Extract the (x, y) coordinate from the center of the cell holding the provided text.  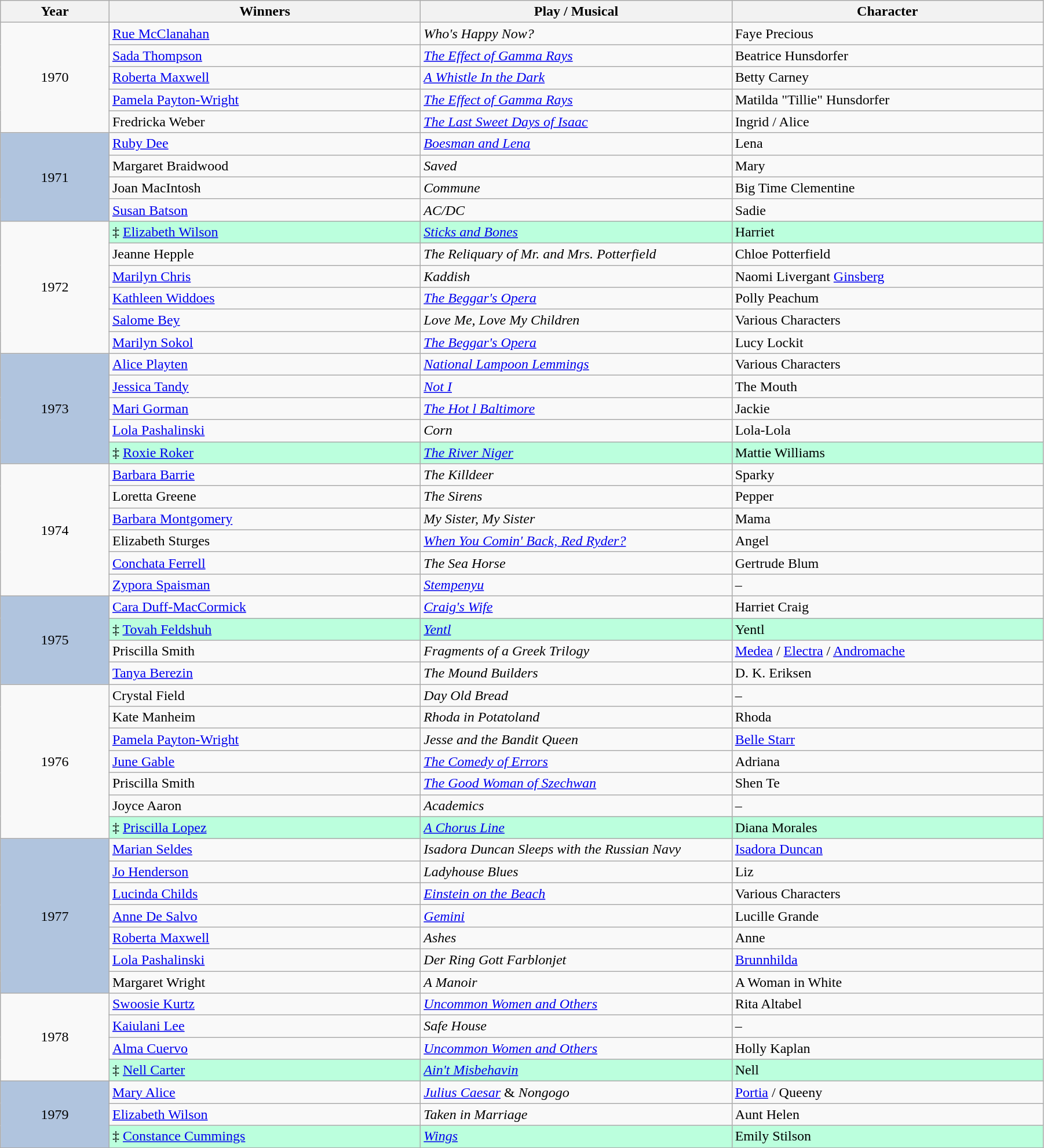
Lucy Lockit (888, 342)
Mary Alice (264, 1092)
1973 (55, 409)
1972 (55, 287)
Sadie (888, 210)
Susan Batson (264, 210)
Adriana (888, 761)
Portia / Queeny (888, 1092)
Salome Bey (264, 320)
When You Comin' Back, Red Ryder? (576, 541)
Shen Te (888, 783)
Sticks and Bones (576, 232)
A Whistle In the Dark (576, 78)
A Manoir (576, 982)
Mari Gorman (264, 409)
June Gable (264, 761)
Tanya Berezin (264, 673)
Lucille Grande (888, 916)
‡ Nell Carter (264, 1070)
Mattie Williams (888, 453)
1970 (55, 78)
The Reliquary of Mr. and Mrs. Potterfield (576, 254)
Play / Musical (576, 12)
Wings (576, 1136)
Kaiulani Lee (264, 1026)
‡ Tovah Feldshuh (264, 629)
Harriet Craig (888, 607)
Lena (888, 144)
Safe House (576, 1026)
The Killdeer (576, 475)
Joyce Aaron (264, 806)
1977 (55, 916)
Ashes (576, 938)
Beatrice Hunsdorfer (888, 56)
Craig's Wife (576, 607)
Barbara Montgomery (264, 519)
Jackie (888, 409)
Winners (264, 12)
The Mound Builders (576, 673)
1979 (55, 1114)
Marian Seldes (264, 850)
Fredricka Weber (264, 122)
The River Niger (576, 453)
Medea / Electra / Andromache (888, 651)
Elizabeth Wilson (264, 1114)
Kaddish (576, 276)
Einstein on the Beach (576, 894)
Naomi Livergant Ginsberg (888, 276)
The Mouth (888, 387)
Alice Playten (264, 365)
Harriet (888, 232)
1978 (55, 1037)
Polly Peachum (888, 298)
Julius Caesar & Nongogo (576, 1092)
Faye Precious (888, 34)
The Good Woman of Szechwan (576, 783)
Pepper (888, 497)
Margaret Braidwood (264, 166)
Nell (888, 1070)
Sparky (888, 475)
Angel (888, 541)
‡ Priscilla Lopez (264, 828)
Barbara Barrie (264, 475)
AC/DC (576, 210)
Swoosie Kurtz (264, 1004)
Loretta Greene (264, 497)
Year (55, 12)
‡ Roxie Roker (264, 453)
Aunt Helen (888, 1114)
Anne De Salvo (264, 916)
Big Time Clementine (888, 188)
A Chorus Line (576, 828)
Emily Stilson (888, 1136)
Kathleen Widdoes (264, 298)
Jessica Tandy (264, 387)
Isadora Duncan Sleeps with the Russian Navy (576, 850)
Liz (888, 872)
Rhoda in Potatoland (576, 717)
Kate Manheim (264, 717)
‡ Elizabeth Wilson (264, 232)
National Lampoon Lemmings (576, 365)
Jo Henderson (264, 872)
Stempenyu (576, 585)
Anne (888, 938)
Fragments of a Greek Trilogy (576, 651)
1976 (55, 761)
1974 (55, 530)
D. K. Eriksen (888, 673)
1975 (55, 640)
Marilyn Chris (264, 276)
Rhoda (888, 717)
Belle Starr (888, 739)
The Comedy of Errors (576, 761)
Matilda "Tillie" Hunsdorfer (888, 100)
Margaret Wright (264, 982)
Brunnhilda (888, 960)
Joan MacIntosh (264, 188)
Holly Kaplan (888, 1048)
A Woman in White (888, 982)
Not I (576, 387)
Gertrude Blum (888, 563)
Der Ring Gott Farblonjet (576, 960)
Commune (576, 188)
Rita Altabel (888, 1004)
Gemini (576, 916)
Mary (888, 166)
The Hot l Baltimore (576, 409)
The Last Sweet Days of Isaac (576, 122)
Crystal Field (264, 695)
Sada Thompson (264, 56)
Day Old Bread (576, 695)
Chloe Potterfield (888, 254)
The Sirens (576, 497)
Elizabeth Sturges (264, 541)
Cara Duff-MacCormick (264, 607)
Ingrid / Alice (888, 122)
Taken in Marriage (576, 1114)
Jesse and the Bandit Queen (576, 739)
Diana Morales (888, 828)
Betty Carney (888, 78)
Boesman and Lena (576, 144)
1971 (55, 177)
Zypora Spaisman (264, 585)
Isadora Duncan (888, 850)
Alma Cuervo (264, 1048)
‡ Constance Cummings (264, 1136)
Marilyn Sokol (264, 342)
Ladyhouse Blues (576, 872)
My Sister, My Sister (576, 519)
The Sea Horse (576, 563)
Saved (576, 166)
Lucinda Childs (264, 894)
Ain't Misbehavin (576, 1070)
Love Me, Love My Children (576, 320)
Ruby Dee (264, 144)
Mama (888, 519)
Character (888, 12)
Rue McClanahan (264, 34)
Corn (576, 431)
Conchata Ferrell (264, 563)
Academics (576, 806)
Who's Happy Now? (576, 34)
Jeanne Hepple (264, 254)
Lola-Lola (888, 431)
